Output the (X, Y) coordinate of the center of the cell containing the given text.  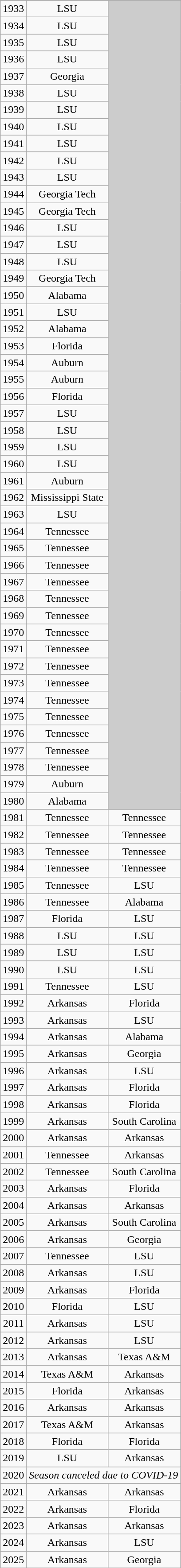
2007 (13, 1256)
1998 (13, 1104)
1963 (13, 515)
1969 (13, 616)
1997 (13, 1088)
1946 (13, 228)
1974 (13, 700)
1947 (13, 245)
1980 (13, 801)
1937 (13, 76)
1964 (13, 531)
1992 (13, 1003)
1939 (13, 110)
2005 (13, 1222)
1943 (13, 177)
1994 (13, 1037)
1990 (13, 969)
2017 (13, 1425)
1962 (13, 498)
1940 (13, 127)
2022 (13, 1509)
1991 (13, 986)
1951 (13, 312)
1936 (13, 59)
2025 (13, 1559)
2015 (13, 1391)
2003 (13, 1189)
1984 (13, 868)
1981 (13, 818)
2008 (13, 1273)
1959 (13, 447)
1983 (13, 852)
2010 (13, 1307)
2004 (13, 1205)
2009 (13, 1290)
2020 (13, 1475)
1986 (13, 902)
1995 (13, 1054)
2001 (13, 1155)
1941 (13, 143)
1949 (13, 279)
1971 (13, 649)
1948 (13, 262)
1966 (13, 565)
1953 (13, 346)
2019 (13, 1458)
1982 (13, 835)
2024 (13, 1542)
1944 (13, 194)
1996 (13, 1071)
1933 (13, 9)
2023 (13, 1525)
1960 (13, 464)
1978 (13, 767)
1942 (13, 160)
1945 (13, 211)
1938 (13, 93)
1957 (13, 413)
1976 (13, 733)
1955 (13, 379)
2016 (13, 1408)
2011 (13, 1324)
1970 (13, 632)
1979 (13, 784)
1934 (13, 26)
1973 (13, 683)
1972 (13, 666)
2006 (13, 1239)
1999 (13, 1121)
2021 (13, 1492)
1989 (13, 952)
1985 (13, 885)
2013 (13, 1357)
1965 (13, 548)
Mississippi State (67, 498)
1950 (13, 295)
1988 (13, 936)
1977 (13, 751)
1975 (13, 716)
2000 (13, 1138)
1935 (13, 43)
1958 (13, 430)
1952 (13, 329)
2014 (13, 1374)
2012 (13, 1340)
1993 (13, 1020)
1961 (13, 480)
1954 (13, 363)
1987 (13, 919)
2002 (13, 1172)
Season canceled due to COVID-19 (104, 1475)
1956 (13, 396)
1968 (13, 599)
1967 (13, 582)
2018 (13, 1441)
